From the cell containing the given text, extract its center point as [x, y] coordinate. 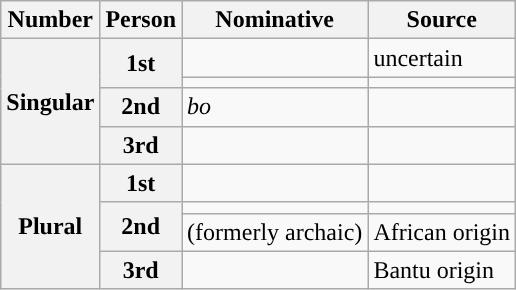
African origin [442, 232]
Source [442, 20]
Plural [50, 226]
Number [50, 20]
uncertain [442, 58]
Bantu origin [442, 270]
Person [141, 20]
Nominative [275, 20]
(formerly archaic) [275, 232]
bo [275, 107]
Singular [50, 102]
